Scan for the cell matching the given text and deliver its (X, Y) coordinate at center. 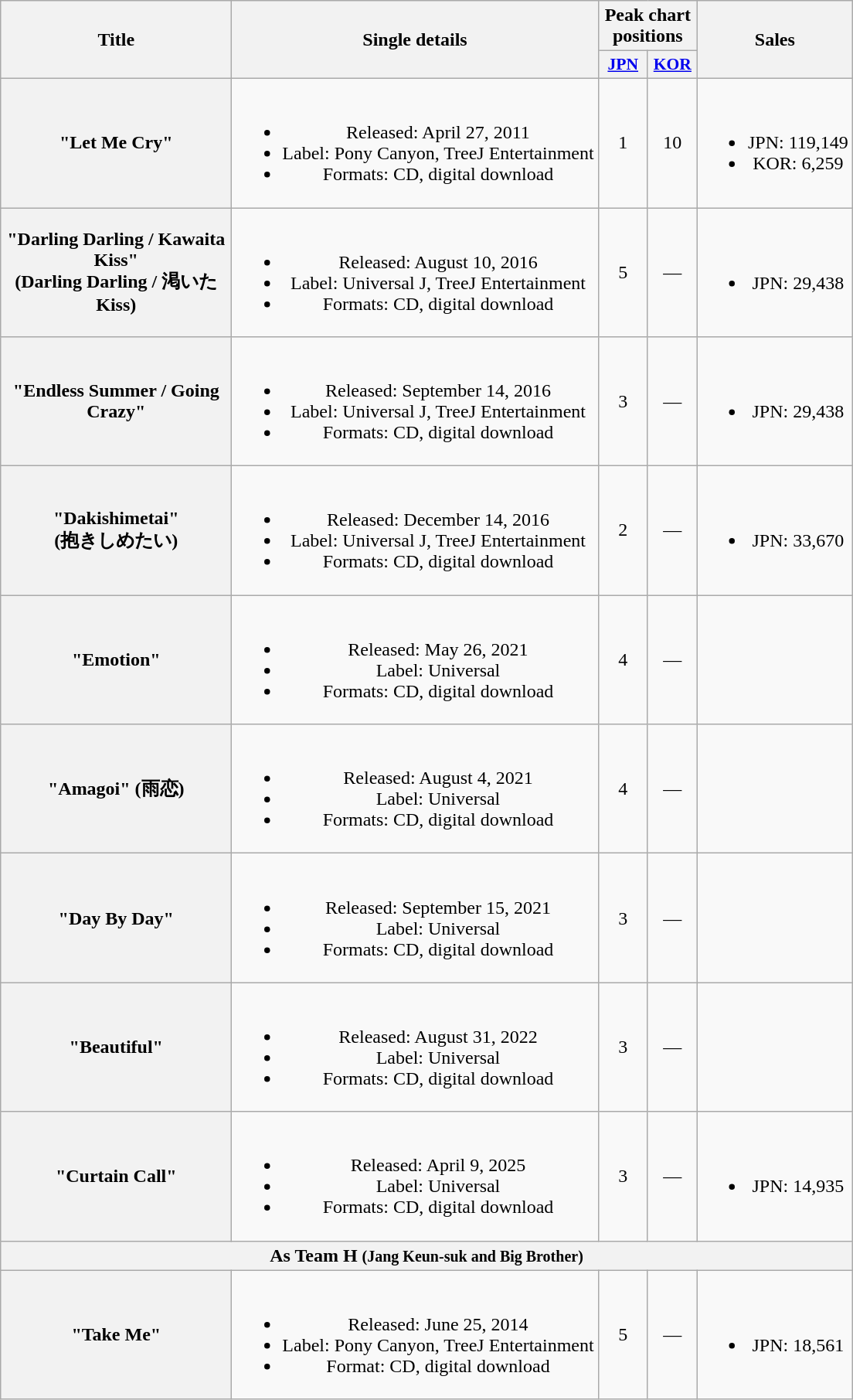
"Let Me Cry" (116, 142)
Released: August 4, 2021Label: UniversalFormats: CD, digital download (415, 789)
"Take Me" (116, 1334)
Released: June 25, 2014Label: Pony Canyon, TreeJ EntertainmentFormat: CD, digital download (415, 1334)
JPN: 119,149KOR: 6,259 (774, 142)
JPN: 18,561 (774, 1334)
Peak chart positions (647, 26)
"Amagoi" (雨恋) (116, 789)
Released: May 26, 2021Label: UniversalFormats: CD, digital download (415, 660)
Released: December 14, 2016Label: Universal J, TreeJ EntertainmentFormats: CD, digital download (415, 530)
Single details (415, 40)
KOR (672, 65)
"Endless Summer / Going Crazy" (116, 402)
As Team H (Jang Keun-suk and Big Brother) (426, 1255)
"Beautiful" (116, 1047)
Released: September 15, 2021Label: UniversalFormats: CD, digital download (415, 918)
2 (623, 530)
Title (116, 40)
JPN: 33,670 (774, 530)
Sales (774, 40)
JPN: 14,935 (774, 1177)
"Darling Darling / Kawaita Kiss"(Darling Darling / 渇いたKiss) (116, 272)
"Day By Day" (116, 918)
1 (623, 142)
JPN (623, 65)
10 (672, 142)
"Emotion" (116, 660)
Released: April 27, 2011Label: Pony Canyon, TreeJ EntertainmentFormats: CD, digital download (415, 142)
Released: August 31, 2022Label: UniversalFormats: CD, digital download (415, 1047)
Released: September 14, 2016Label: Universal J, TreeJ EntertainmentFormats: CD, digital download (415, 402)
Released: April 9, 2025Label: UniversalFormats: CD, digital download (415, 1177)
"Dakishimetai"(抱きしめたい) (116, 530)
"Curtain Call" (116, 1177)
Released: August 10, 2016Label: Universal J, TreeJ EntertainmentFormats: CD, digital download (415, 272)
